Find where the given text appears and provide that cell's center as [x, y] coordinate. 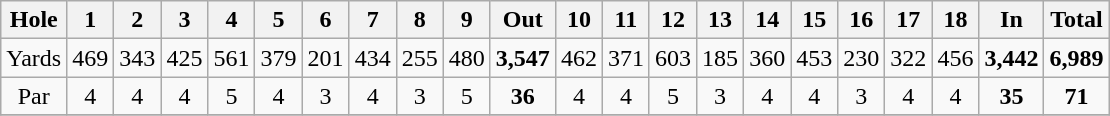
12 [672, 20]
3,547 [522, 58]
Par [34, 96]
9 [466, 20]
434 [372, 58]
2 [138, 20]
17 [908, 20]
71 [1076, 96]
425 [184, 58]
16 [862, 20]
10 [578, 20]
13 [720, 20]
255 [420, 58]
343 [138, 58]
In [1012, 20]
7 [372, 20]
6,989 [1076, 58]
36 [522, 96]
456 [956, 58]
185 [720, 58]
561 [232, 58]
15 [814, 20]
453 [814, 58]
35 [1012, 96]
3,442 [1012, 58]
462 [578, 58]
Hole [34, 20]
Total [1076, 20]
6 [326, 20]
1 [90, 20]
201 [326, 58]
360 [768, 58]
14 [768, 20]
Yards [34, 58]
379 [278, 58]
322 [908, 58]
603 [672, 58]
18 [956, 20]
Out [522, 20]
8 [420, 20]
11 [626, 20]
469 [90, 58]
230 [862, 58]
371 [626, 58]
480 [466, 58]
